Detect which cell encompasses the target text, then output its [x, y] center coordinate. 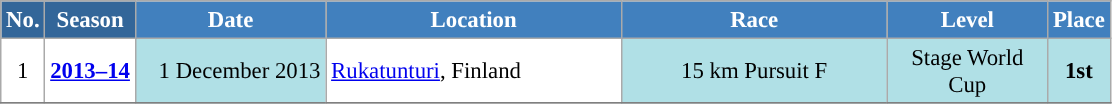
Stage World Cup [968, 72]
Place [1079, 20]
Season [90, 20]
1 [23, 72]
Location [474, 20]
1 December 2013 [230, 72]
2013–14 [90, 72]
No. [23, 20]
15 km Pursuit F [754, 72]
Race [754, 20]
Date [230, 20]
1st [1079, 72]
Level [968, 20]
Rukatunturi, Finland [474, 72]
